Return (X, Y) of the center of cell containing provided text 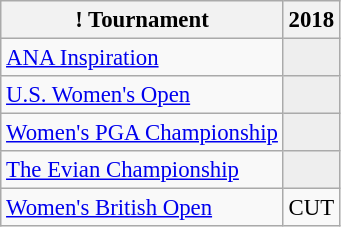
The Evian Championship (142, 170)
CUT (311, 208)
2018 (311, 20)
U.S. Women's Open (142, 95)
! Tournament (142, 20)
Women's British Open (142, 208)
Women's PGA Championship (142, 133)
ANA Inspiration (142, 58)
